Locate the cell with the specified text and output its (X, Y) center coordinate. 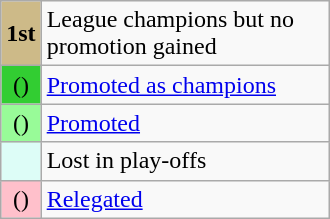
Lost in play-offs (185, 161)
Promoted as champions (185, 85)
League champions but no promotion gained (185, 34)
1st (21, 34)
Relegated (185, 199)
Promoted (185, 123)
